Find where the given text appears and provide that cell's center as (x, y) coordinate. 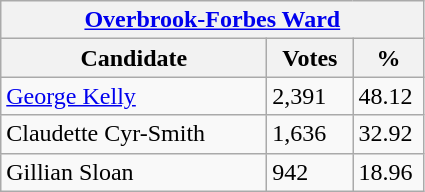
1,636 (310, 134)
Votes (310, 58)
2,391 (310, 96)
18.96 (388, 172)
% (388, 58)
George Kelly (134, 96)
942 (310, 172)
Claudette Cyr-Smith (134, 134)
48.12 (388, 96)
Candidate (134, 58)
32.92 (388, 134)
Gillian Sloan (134, 172)
Overbrook-Forbes Ward (212, 20)
